Search for the cell housing the specified text and yield its (X, Y) center coordinate. 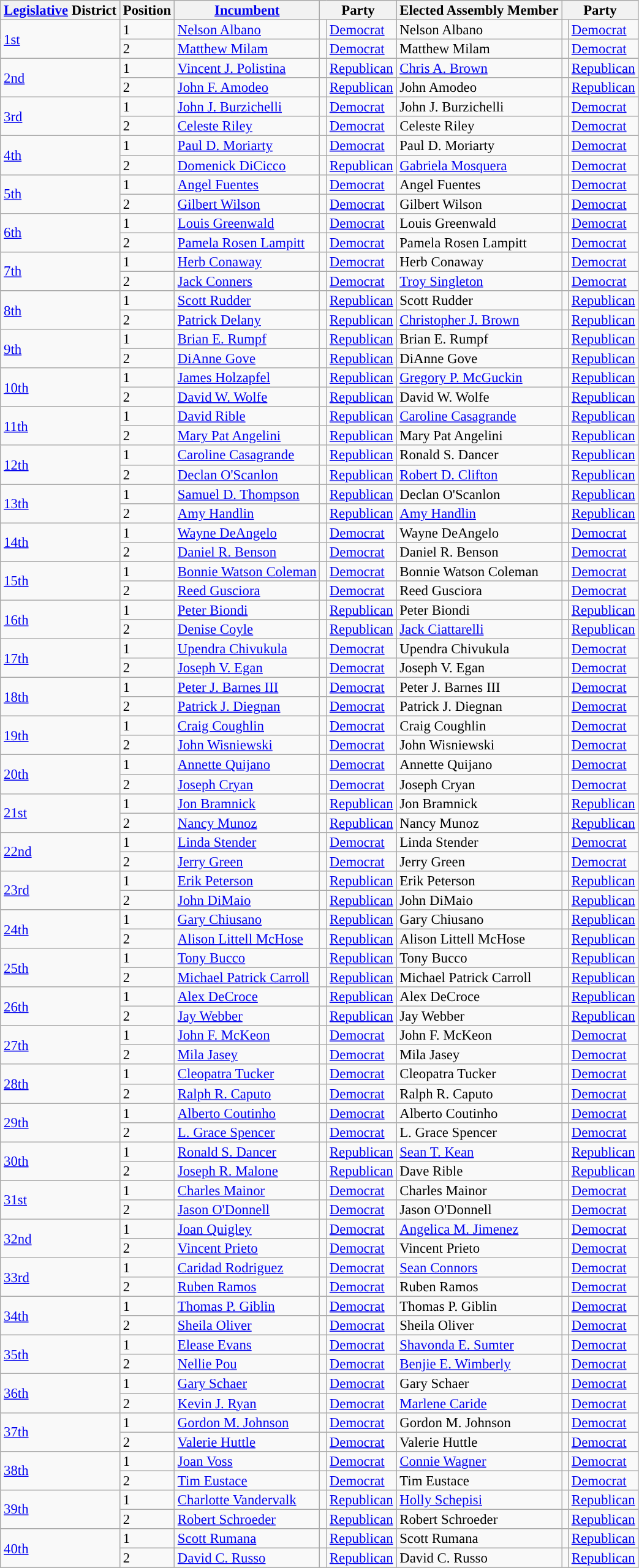
Dave Rible (479, 1171)
Joseph R. Malone (248, 1171)
John F. Amodeo (248, 88)
Troy Singleton (479, 281)
Elected Assembly Member (479, 10)
12th (60, 465)
9th (60, 349)
Joan Voss (248, 1461)
22nd (60, 851)
26th (60, 1007)
33rd (60, 1277)
Nellie Pou (248, 1364)
David Rible (248, 416)
Connie Wagner (479, 1461)
29th (60, 1123)
Gregory P. McGuckin (479, 378)
Position (147, 10)
3rd (60, 116)
4th (60, 156)
27th (60, 1045)
Denise Coyle (248, 629)
23rd (60, 890)
Benjie E. Wimberly (479, 1364)
Elease Evans (248, 1345)
5th (60, 193)
Patrick Delany (248, 320)
20th (60, 774)
Christopher J. Brown (479, 320)
Kevin J. Ryan (248, 1403)
1st (60, 39)
6th (60, 233)
40th (60, 1548)
31st (60, 1200)
Robert D. Clifton (479, 475)
25th (60, 967)
Shavonda E. Sumter (479, 1345)
Sean Connors (479, 1268)
Holly Schepisi (479, 1500)
18th (60, 697)
Incumbent (248, 10)
Sean T. Kean (479, 1152)
11th (60, 426)
19th (60, 736)
Charlotte Vandervalk (248, 1500)
30th (60, 1161)
21st (60, 813)
2nd (60, 78)
James Holzapfel (248, 378)
Marlene Caride (479, 1403)
Samuel D. Thompson (248, 494)
Legislative District (60, 10)
Jack Ciattarelli (479, 629)
15th (60, 580)
10th (60, 387)
39th (60, 1510)
John Amodeo (479, 88)
14th (60, 542)
36th (60, 1394)
34th (60, 1316)
37th (60, 1431)
Domenick DiCicco (248, 165)
16th (60, 620)
24th (60, 929)
Angelica M. Jimenez (479, 1229)
35th (60, 1354)
38th (60, 1471)
8th (60, 310)
Vincent J. Polistina (248, 69)
7th (60, 272)
13th (60, 503)
Joan Quigley (248, 1229)
17th (60, 659)
Gabriela Mosquera (479, 165)
Caridad Rodriguez (248, 1268)
Jack Conners (248, 281)
32nd (60, 1238)
28th (60, 1084)
Chris A. Brown (479, 69)
